For the text-containing cell, return its midpoint in [X, Y] coordinate format. 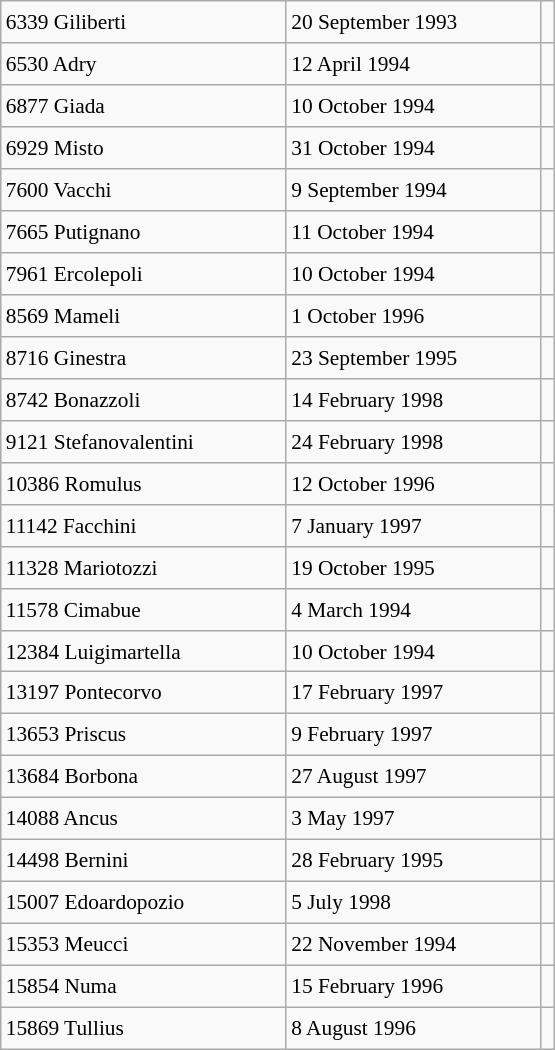
9121 Stefanovalentini [144, 441]
7600 Vacchi [144, 190]
14088 Ancus [144, 819]
7665 Putignano [144, 232]
11578 Cimabue [144, 609]
14 February 1998 [413, 399]
9 February 1997 [413, 735]
15 February 1996 [413, 986]
17 February 1997 [413, 693]
27 August 1997 [413, 777]
12 April 1994 [413, 64]
8 August 1996 [413, 1028]
15007 Edoardopozio [144, 903]
6339 Giliberti [144, 22]
23 September 1995 [413, 358]
14498 Bernini [144, 861]
13197 Pontecorvo [144, 693]
15353 Meucci [144, 945]
1 October 1996 [413, 316]
13653 Priscus [144, 735]
12384 Luigimartella [144, 651]
19 October 1995 [413, 567]
24 February 1998 [413, 441]
8569 Mameli [144, 316]
6929 Misto [144, 148]
31 October 1994 [413, 148]
11142 Facchini [144, 525]
11 October 1994 [413, 232]
8742 Bonazzoli [144, 399]
12 October 1996 [413, 483]
5 July 1998 [413, 903]
22 November 1994 [413, 945]
6877 Giada [144, 106]
9 September 1994 [413, 190]
7 January 1997 [413, 525]
15869 Tullius [144, 1028]
3 May 1997 [413, 819]
10386 Romulus [144, 483]
8716 Ginestra [144, 358]
28 February 1995 [413, 861]
15854 Numa [144, 986]
6530 Adry [144, 64]
4 March 1994 [413, 609]
20 September 1993 [413, 22]
13684 Borbona [144, 777]
7961 Ercolepoli [144, 274]
11328 Mariotozzi [144, 567]
